Capture the cell that displays the provided text and extract its (X, Y) central coordinate. 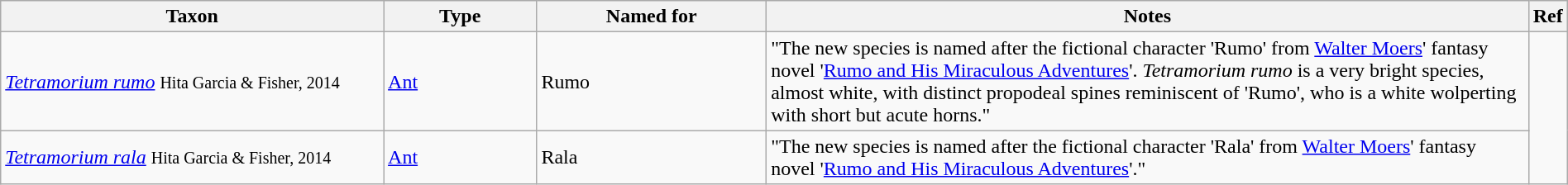
Named for (652, 17)
Type (460, 17)
Notes (1148, 17)
Taxon (192, 17)
Tetramorium rala Hita Garcia & Fisher, 2014 (192, 157)
Ref (1548, 17)
"The new species is named after the fictional character 'Rala' from Walter Moers' fantasy novel 'Rumo and His Miraculous Adventures'." (1148, 157)
Rumo (652, 81)
Tetramorium rumo Hita Garcia & Fisher, 2014 (192, 81)
Rala (652, 157)
